Locate the cell with the specified text and output its [x, y] center coordinate. 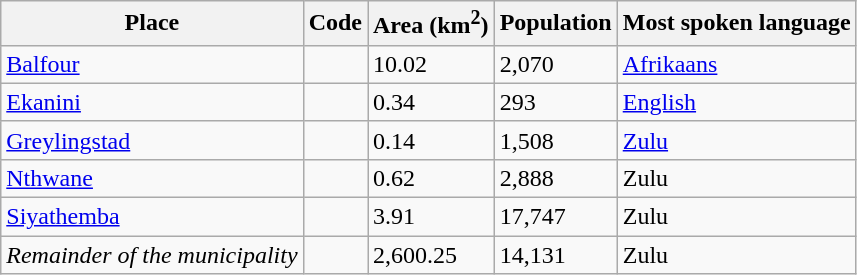
2,070 [556, 64]
Place [152, 24]
2,888 [556, 178]
293 [556, 102]
0.14 [432, 140]
14,131 [556, 255]
17,747 [556, 217]
Area (km2) [432, 24]
Population [556, 24]
Greylingstad [152, 140]
10.02 [432, 64]
Balfour [152, 64]
English [736, 102]
Code [335, 24]
0.62 [432, 178]
Nthwane [152, 178]
Afrikaans [736, 64]
Siyathemba [152, 217]
Ekanini [152, 102]
0.34 [432, 102]
Remainder of the municipality [152, 255]
Most spoken language [736, 24]
3.91 [432, 217]
1,508 [556, 140]
2,600.25 [432, 255]
